Return [x, y] of the center of cell containing provided text 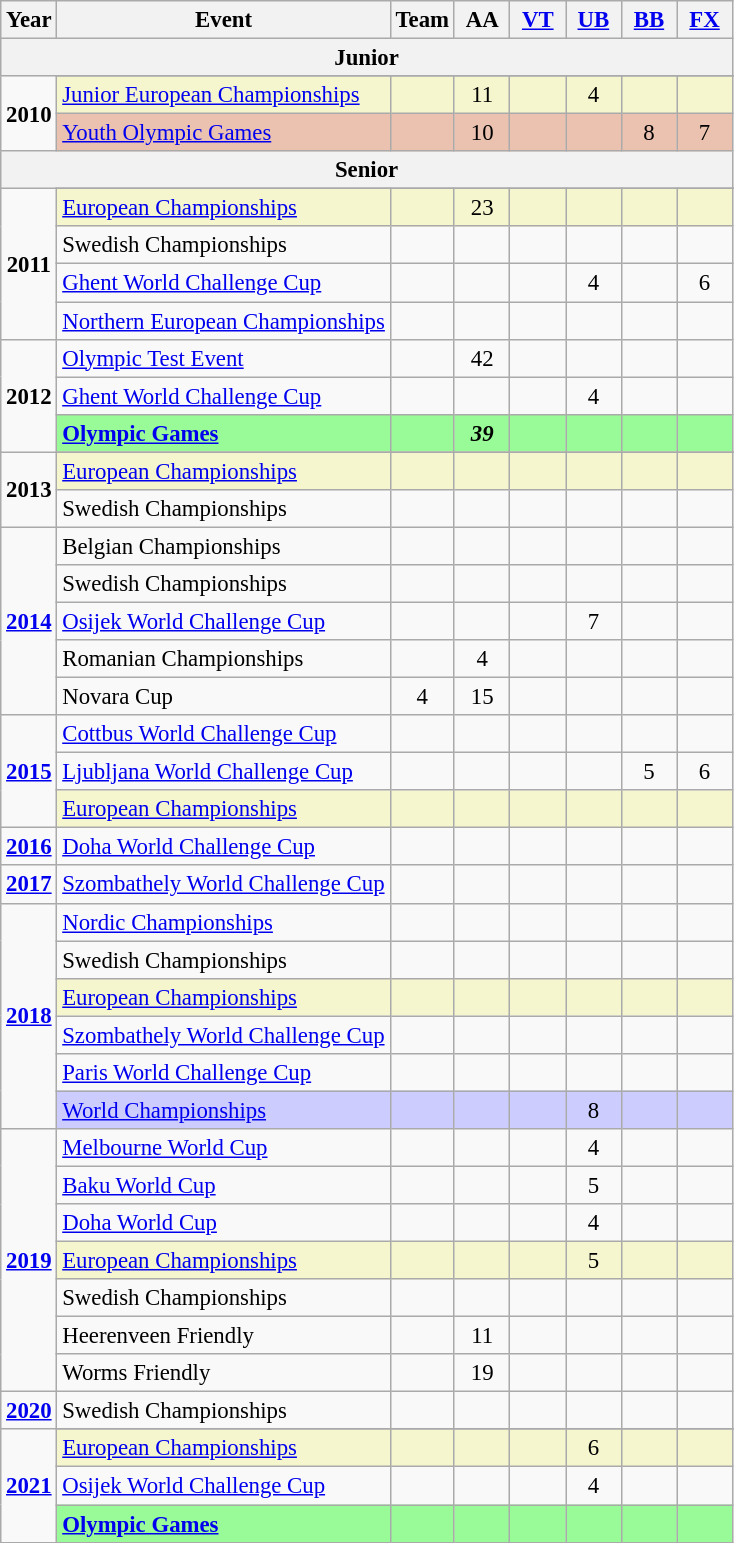
Melbourne World Cup [224, 1148]
Belgian Championships [224, 546]
Youth Olympic Games [224, 133]
VT [538, 20]
FX [705, 20]
39 [482, 433]
2010 [29, 114]
Baku World Cup [224, 1185]
Team [422, 20]
BB [649, 20]
19 [482, 1373]
2021 [29, 1486]
2015 [29, 772]
2011 [29, 264]
Nordic Championships [224, 922]
15 [482, 697]
Worms Friendly [224, 1373]
2014 [29, 621]
Heerenveen Friendly [224, 1336]
2020 [29, 1411]
Cottbus World Challenge Cup [224, 734]
Northern European Championships [224, 321]
2018 [29, 1016]
23 [482, 208]
10 [482, 133]
Junior European Championships [224, 95]
AA [482, 20]
Romanian Championships [224, 659]
2017 [29, 885]
Event [224, 20]
Year [29, 20]
42 [482, 358]
2016 [29, 847]
Paris World Challenge Cup [224, 1073]
Olympic Test Event [224, 358]
Senior [367, 170]
Doha World Challenge Cup [224, 847]
Novara Cup [224, 697]
World Championships [224, 1110]
Doha World Cup [224, 1223]
UB [594, 20]
Junior [367, 58]
Ljubljana World Challenge Cup [224, 772]
2012 [29, 396]
2013 [29, 490]
2019 [29, 1260]
